Return the [x, y] coordinate for the center point of the cell that contains the specified text.  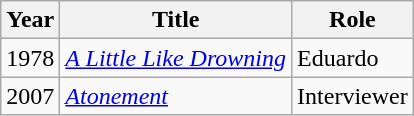
A Little Like Drowning [176, 58]
1978 [30, 58]
Eduardo [353, 58]
Interviewer [353, 96]
2007 [30, 96]
Title [176, 20]
Role [353, 20]
Year [30, 20]
Atonement [176, 96]
